Return [x, y] of the center of cell containing provided text 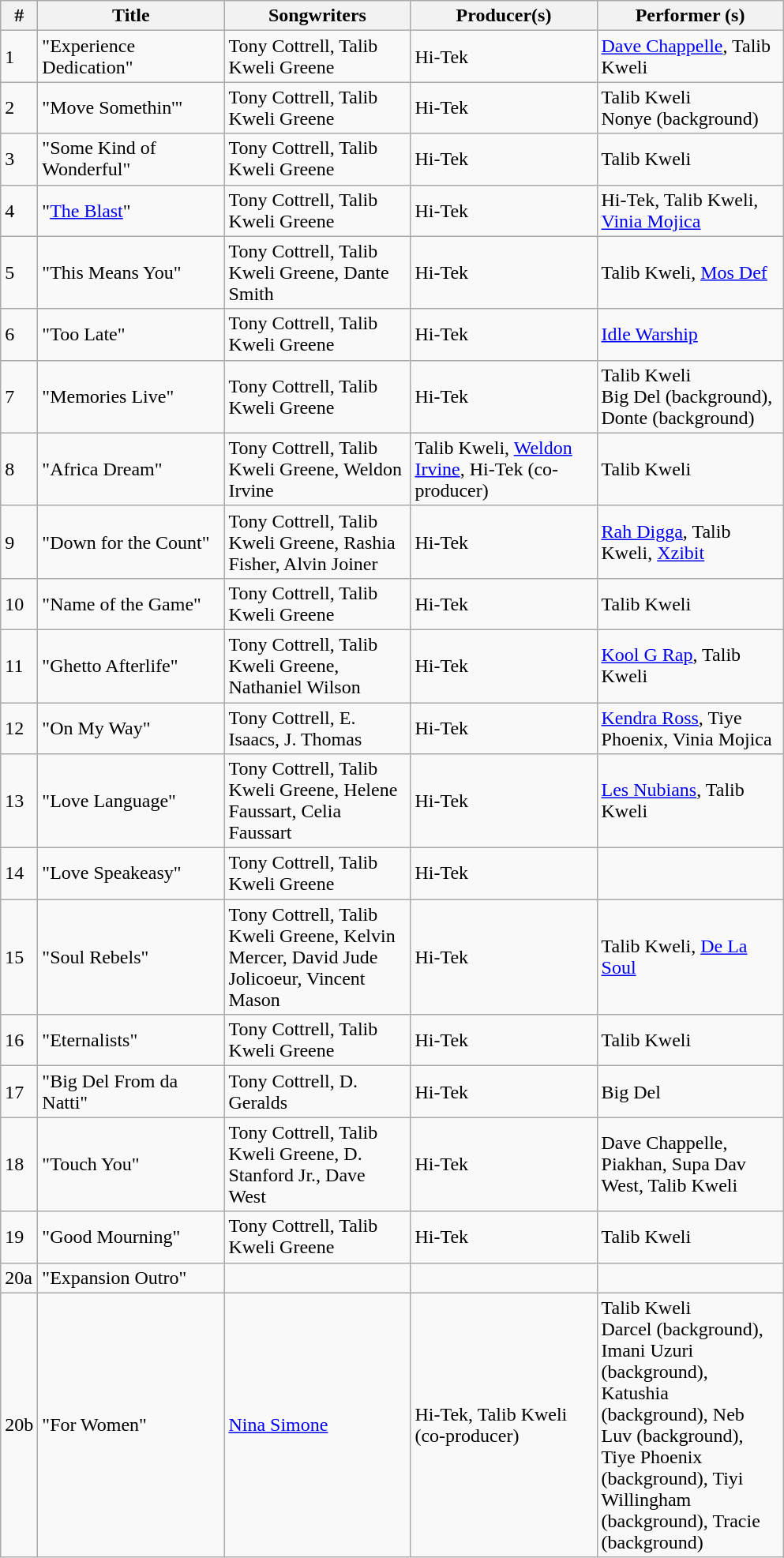
10 [19, 603]
Producer(s) [504, 16]
Tony Cottrell, Talib Kweli Greene, Weldon Irvine [317, 469]
Big Del [690, 1091]
Tony Cottrell, Talib Kweli Greene, D. Stanford Jr., Dave West [317, 1164]
9 [19, 542]
Tony Cottrell, Talib Kweli Greene, Kelvin Mercer, David Jude Jolicoeur, Vincent Mason [317, 957]
Talib KweliBig Del (background), Donte (background) [690, 396]
"Expansion Outro" [131, 1278]
"Soul Rebels" [131, 957]
5 [19, 272]
Kendra Ross, Tiye Phoenix, Vinia Mojica [690, 728]
8 [19, 469]
Tony Cottrell, Talib Kweli Greene, Nathaniel Wilson [317, 666]
Tony Cottrell, D. Geralds [317, 1091]
19 [19, 1237]
Rah Digga, Talib Kweli, Xzibit [690, 542]
11 [19, 666]
14 [19, 873]
20b [19, 1425]
"Memories Live" [131, 396]
Talib Kweli, Weldon Irvine, Hi-Tek (co-producer) [504, 469]
"Some Kind of Wonderful" [131, 160]
3 [19, 160]
4 [19, 210]
Tony Cottrell, E. Isaacs, J. Thomas [317, 728]
Les Nubians, Talib Kweli [690, 801]
"Love Speakeasy" [131, 873]
"This Means You" [131, 272]
"Experience Dedication" [131, 57]
"Africa Dream" [131, 469]
Songwriters [317, 16]
Dave Chappelle, Talib Kweli [690, 57]
"Eternalists" [131, 1041]
12 [19, 728]
"Touch You" [131, 1164]
"Too Late" [131, 335]
"Ghetto Afterlife" [131, 666]
Kool G Rap, Talib Kweli [690, 666]
Tony Cottrell, Talib Kweli Greene, Dante Smith [317, 272]
# [19, 16]
Performer (s) [690, 16]
Title [131, 16]
Hi-Tek, Talib Kweli, Vinia Mojica [690, 210]
Hi-Tek, Talib Kweli (co-producer) [504, 1425]
"Big Del From da Natti" [131, 1091]
Talib KweliNonye (background) [690, 107]
"The Blast" [131, 210]
Nina Simone [317, 1425]
"On My Way" [131, 728]
"Love Language" [131, 801]
1 [19, 57]
15 [19, 957]
16 [19, 1041]
"Down for the Count" [131, 542]
"Good Mourning" [131, 1237]
Dave Chappelle, Piakhan, Supa Dav West, Talib Kweli [690, 1164]
"For Women" [131, 1425]
Idle Warship [690, 335]
2 [19, 107]
Talib Kweli, Mos Def [690, 272]
6 [19, 335]
"Move Somethin'" [131, 107]
Tony Cottrell, Talib Kweli Greene, Helene Faussart, Celia Faussart [317, 801]
"Name of the Game" [131, 603]
20a [19, 1278]
13 [19, 801]
Talib Kweli, De La Soul [690, 957]
17 [19, 1091]
7 [19, 396]
Tony Cottrell, Talib Kweli Greene, Rashia Fisher, Alvin Joiner [317, 542]
18 [19, 1164]
